For the text-containing cell, return its midpoint in (x, y) coordinate format. 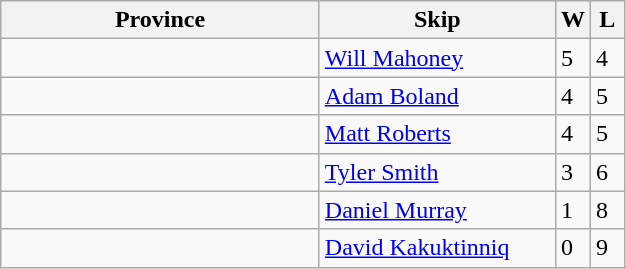
Skip (437, 20)
3 (572, 172)
8 (607, 210)
Adam Boland (437, 96)
L (607, 20)
6 (607, 172)
Province (160, 20)
0 (572, 248)
Matt Roberts (437, 134)
Will Mahoney (437, 58)
Daniel Murray (437, 210)
David Kakuktinniq (437, 248)
Tyler Smith (437, 172)
9 (607, 248)
1 (572, 210)
W (572, 20)
